Locate the cell with the specified text and output its [X, Y] center coordinate. 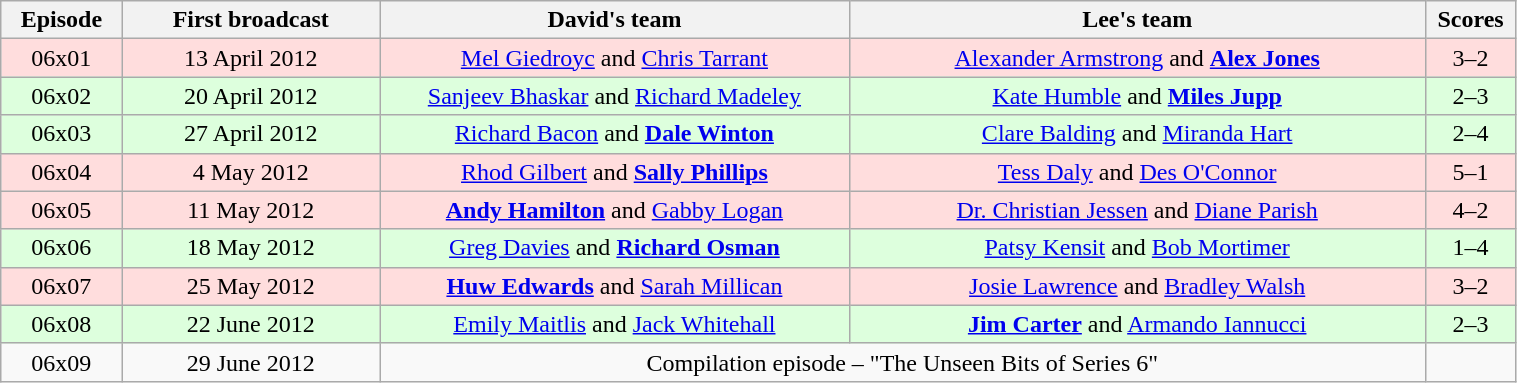
Kate Humble and Miles Jupp [1137, 96]
4 May 2012 [251, 172]
Emily Maitlis and Jack Whitehall [615, 324]
5–1 [1470, 172]
Greg Davies and Richard Osman [615, 248]
Jim Carter and Armando Iannucci [1137, 324]
Richard Bacon and Dale Winton [615, 134]
Andy Hamilton and Gabby Logan [615, 210]
Clare Balding and Miranda Hart [1137, 134]
06x08 [62, 324]
06x09 [62, 362]
First broadcast [251, 20]
06x02 [62, 96]
Scores [1470, 20]
11 May 2012 [251, 210]
Patsy Kensit and Bob Mortimer [1137, 248]
06x04 [62, 172]
4–2 [1470, 210]
2–4 [1470, 134]
Episode [62, 20]
13 April 2012 [251, 58]
David's team [615, 20]
20 April 2012 [251, 96]
06x01 [62, 58]
Dr. Christian Jessen and Diane Parish [1137, 210]
Huw Edwards and Sarah Millican [615, 286]
Compilation episode – "The Unseen Bits of Series 6" [903, 362]
1–4 [1470, 248]
06x06 [62, 248]
22 June 2012 [251, 324]
06x07 [62, 286]
06x05 [62, 210]
Josie Lawrence and Bradley Walsh [1137, 286]
Alexander Armstrong and Alex Jones [1137, 58]
Tess Daly and Des O'Connor [1137, 172]
27 April 2012 [251, 134]
18 May 2012 [251, 248]
Mel Giedroyc and Chris Tarrant [615, 58]
Sanjeev Bhaskar and Richard Madeley [615, 96]
Lee's team [1137, 20]
25 May 2012 [251, 286]
Rhod Gilbert and Sally Phillips [615, 172]
06x03 [62, 134]
29 June 2012 [251, 362]
